Return (X, Y) of the center of cell containing provided text 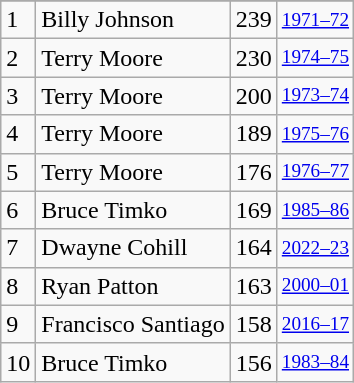
1983–84 (315, 362)
7 (18, 248)
Dwayne Cohill (133, 248)
Billy Johnson (133, 20)
3 (18, 96)
164 (254, 248)
2000–01 (315, 286)
156 (254, 362)
2 (18, 58)
6 (18, 210)
10 (18, 362)
Ryan Patton (133, 286)
230 (254, 58)
5 (18, 172)
Francisco Santiago (133, 324)
2022–23 (315, 248)
2016–17 (315, 324)
163 (254, 286)
4 (18, 134)
1974–75 (315, 58)
1971–72 (315, 20)
1 (18, 20)
1975–76 (315, 134)
239 (254, 20)
189 (254, 134)
158 (254, 324)
1976–77 (315, 172)
9 (18, 324)
169 (254, 210)
1985–86 (315, 210)
200 (254, 96)
176 (254, 172)
1973–74 (315, 96)
8 (18, 286)
